Identify which cell holds the provided text, then report its (X, Y) central coordinate. 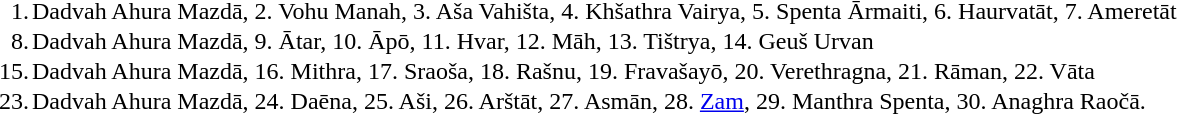
Dadvah Ahura Mazdā, 9. Ātar, 10. Āpō, 11. Hvar, 12. Māh, 13. Tištrya, 14. Geuš Urvan (604, 42)
Dadvah Ahura Mazdā, 16. Mithra, 17. Sraoša, 18. Rašnu, 19. Fravašayō, 20. Verethragna, 21. Rāman, 22. Vāta (604, 72)
